Output the (X, Y) coordinate of the center of the cell containing the given text.  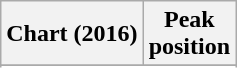
Peakposition (189, 34)
Chart (2016) (72, 34)
